From the cell containing the given text, extract its center point as [X, Y] coordinate. 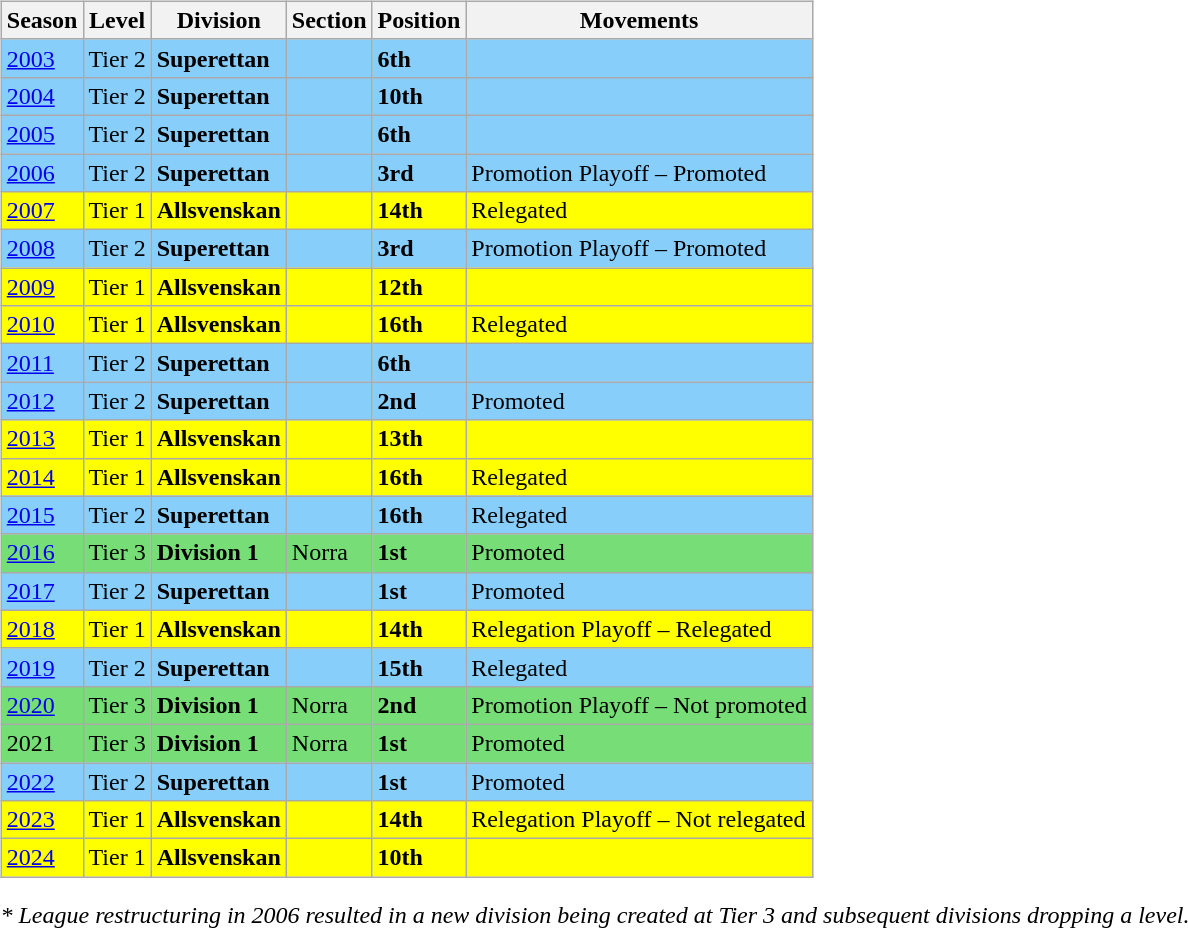
2013 [42, 439]
2012 [42, 401]
Relegation Playoff – Relegated [640, 629]
2003 [42, 58]
2014 [42, 477]
13th [419, 439]
2023 [42, 820]
2021 [42, 743]
12th [419, 287]
Promotion Playoff – Not promoted [640, 705]
Season [42, 20]
Section [329, 20]
2017 [42, 591]
2019 [42, 667]
2022 [42, 781]
Division [218, 20]
Movements [640, 20]
2010 [42, 325]
2009 [42, 287]
2004 [42, 96]
2006 [42, 173]
2005 [42, 134]
15th [419, 667]
2011 [42, 363]
Level [117, 20]
2016 [42, 553]
2008 [42, 249]
Relegation Playoff – Not relegated [640, 820]
2020 [42, 705]
2007 [42, 211]
Position [419, 20]
2024 [42, 858]
2015 [42, 515]
2018 [42, 629]
